Scan for the cell matching the given text and deliver its [x, y] coordinate at center. 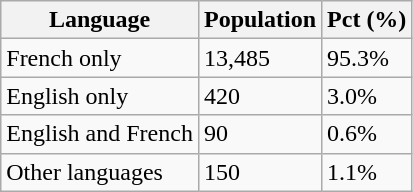
1.1% [367, 172]
13,485 [260, 58]
Language [100, 20]
Population [260, 20]
3.0% [367, 96]
English and French [100, 134]
0.6% [367, 134]
French only [100, 58]
420 [260, 96]
95.3% [367, 58]
English only [100, 96]
150 [260, 172]
Other languages [100, 172]
90 [260, 134]
Pct (%) [367, 20]
